Identify which cell holds the provided text, then report its (x, y) central coordinate. 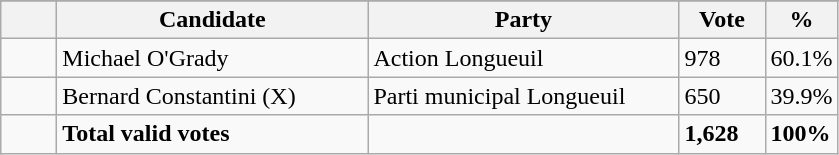
650 (722, 96)
Total valid votes (212, 134)
60.1% (802, 58)
Action Longueuil (524, 58)
Candidate (212, 20)
Michael O'Grady (212, 58)
100% (802, 134)
Bernard Constantini (X) (212, 96)
Party (524, 20)
1,628 (722, 134)
Vote (722, 20)
39.9% (802, 96)
% (802, 20)
Parti municipal Longueuil (524, 96)
978 (722, 58)
